Capture the cell that displays the provided text and extract its [x, y] central coordinate. 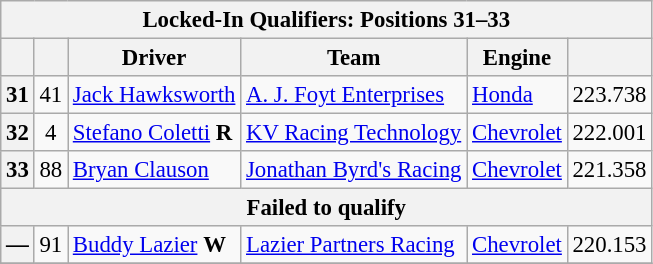
Team [354, 58]
Locked-In Qualifiers: Positions 31–33 [326, 20]
222.001 [610, 133]
Engine [517, 58]
Failed to qualify [326, 208]
41 [50, 95]
221.358 [610, 170]
33 [18, 170]
91 [50, 245]
Lazier Partners Racing [354, 245]
Stefano Coletti R [154, 133]
Jonathan Byrd's Racing [354, 170]
31 [18, 95]
KV Racing Technology [354, 133]
Jack Hawksworth [154, 95]
223.738 [610, 95]
A. J. Foyt Enterprises [354, 95]
32 [18, 133]
Driver [154, 58]
— [18, 245]
220.153 [610, 245]
Bryan Clauson [154, 170]
Honda [517, 95]
88 [50, 170]
4 [50, 133]
Buddy Lazier W [154, 245]
